Capture the cell that displays the provided text and extract its (X, Y) central coordinate. 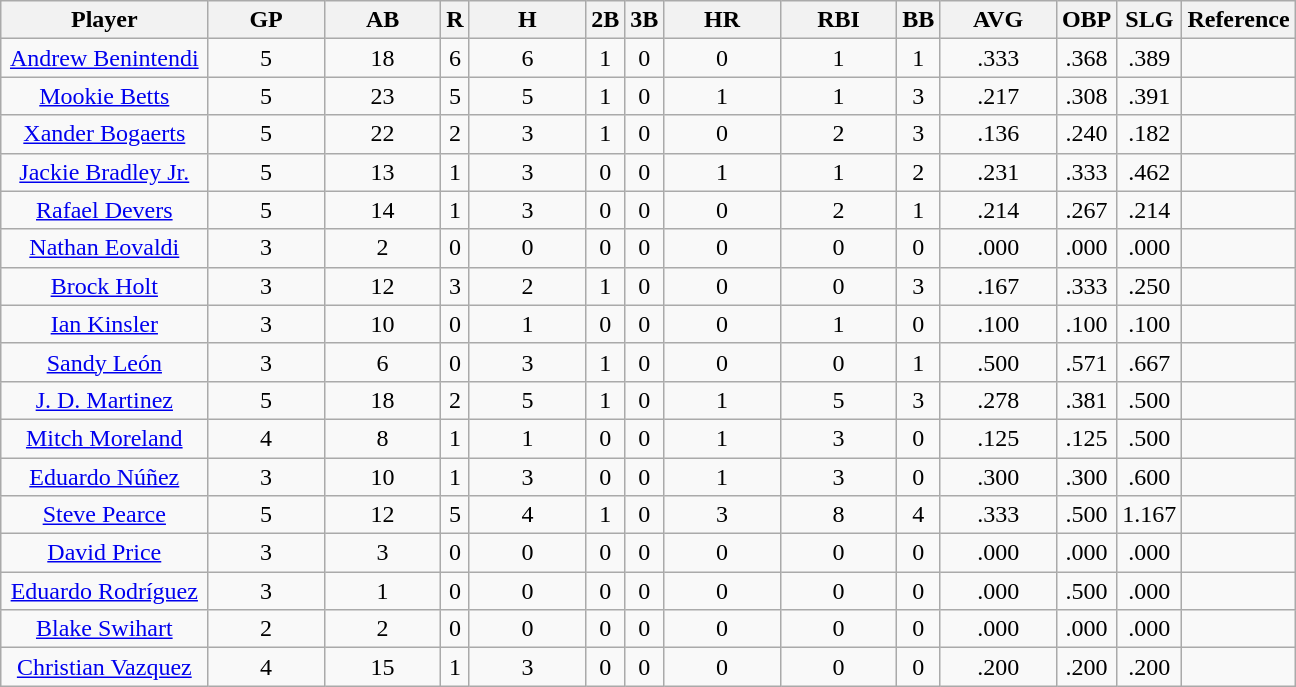
13 (382, 172)
.667 (1150, 362)
SLG (1150, 20)
Mookie Betts (104, 96)
22 (382, 134)
Sandy León (104, 362)
Player (104, 20)
Eduardo Núñez (104, 477)
Jackie Bradley Jr. (104, 172)
OBP (1086, 20)
.240 (1086, 134)
.136 (998, 134)
.600 (1150, 477)
Reference (1238, 20)
J. D. Martinez (104, 400)
.462 (1150, 172)
.391 (1150, 96)
1.167 (1150, 515)
David Price (104, 553)
Blake Swihart (104, 629)
.250 (1150, 286)
Xander Bogaerts (104, 134)
BB (918, 20)
RBI (838, 20)
Brock Holt (104, 286)
AVG (998, 20)
Rafael Devers (104, 210)
.267 (1086, 210)
GP (266, 20)
Steve Pearce (104, 515)
23 (382, 96)
.182 (1150, 134)
2B (606, 20)
Eduardo Rodríguez (104, 591)
Ian Kinsler (104, 324)
HR (722, 20)
Christian Vazquez (104, 667)
Nathan Eovaldi (104, 248)
H (527, 20)
14 (382, 210)
.389 (1150, 58)
.571 (1086, 362)
Andrew Benintendi (104, 58)
.308 (1086, 96)
.368 (1086, 58)
.231 (998, 172)
3B (644, 20)
Mitch Moreland (104, 438)
.217 (998, 96)
.381 (1086, 400)
.278 (998, 400)
AB (382, 20)
15 (382, 667)
R (455, 20)
.167 (998, 286)
